Find where the given text appears and provide that cell's center as [x, y] coordinate. 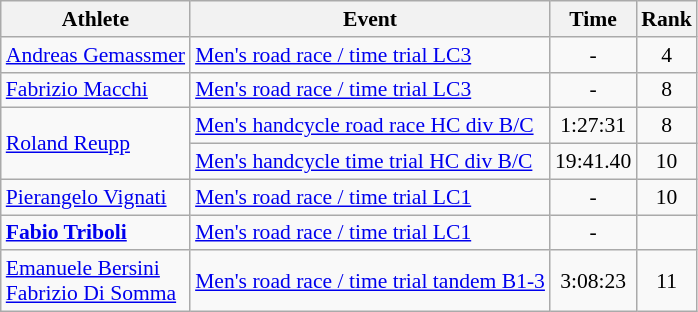
11 [666, 282]
Fabio Triboli [96, 233]
Andreas Gemassmer [96, 55]
Time [593, 19]
Men's handcycle road race HC div B/C [370, 126]
Emanuele Bersini Fabrizio Di Somma [96, 282]
4 [666, 55]
Pierangelo Vignati [96, 197]
Athlete [96, 19]
Fabrizio Macchi [96, 90]
3:08:23 [593, 282]
Rank [666, 19]
Men's handcycle time trial HC div B/C [370, 162]
19:41.40 [593, 162]
Event [370, 19]
Men's road race / time trial tandem B1-3 [370, 282]
Roland Reupp [96, 144]
1:27:31 [593, 126]
